Extract the (x, y) coordinate from the center of the cell holding the provided text.  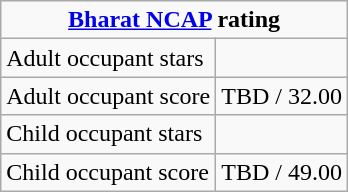
Adult occupant stars (108, 58)
Adult occupant score (108, 96)
Child occupant stars (108, 134)
Bharat NCAP rating (174, 20)
Child occupant score (108, 172)
TBD / 49.00 (282, 172)
TBD / 32.00 (282, 96)
